Provide the (x, y) coordinate of the cell's center where the given text is located.  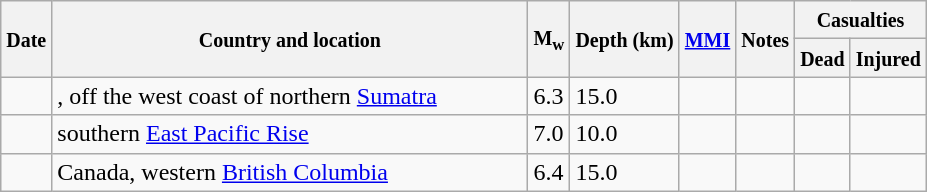
10.0 (624, 134)
7.0 (549, 134)
Casualties (861, 20)
Mw (549, 39)
6.4 (549, 172)
Notes (766, 39)
Canada, western British Columbia (290, 172)
Date (26, 39)
Depth (km) (624, 39)
6.3 (549, 96)
Injured (888, 58)
Country and location (290, 39)
MMI (708, 39)
southern East Pacific Rise (290, 134)
, off the west coast of northern Sumatra (290, 96)
Dead (823, 58)
